Search for the cell housing the specified text and yield its [X, Y] center coordinate. 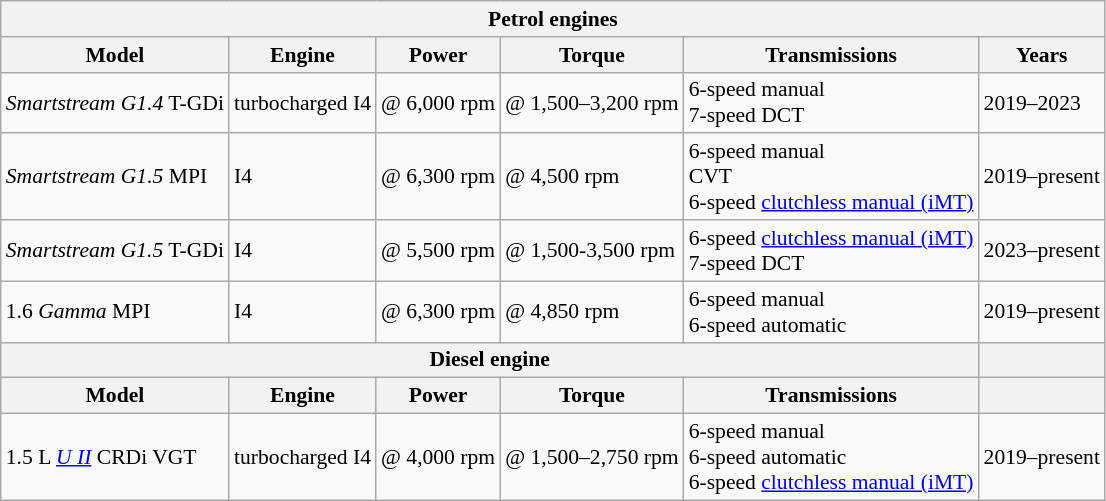
6-speed clutchless manual (iMT)7-speed DCT [832, 250]
2023–present [1042, 250]
Smartstream G1.5 T-GDi [115, 250]
6-speed manual6-speed automatic6-speed clutchless manual (iMT) [832, 458]
@ 6,000 rpm [438, 102]
Smartstream G1.5 MPI [115, 178]
1.5 L U II CRDi VGT [115, 458]
Years [1042, 55]
@ 1,500–2,750 rpm [592, 458]
6-speed manualCVT6-speed clutchless manual (iMT) [832, 178]
Diesel engine [490, 360]
2019–2023 [1042, 102]
Petrol engines [553, 19]
@ 1,500–3,200 rpm [592, 102]
6-speed manual6-speed automatic [832, 312]
Smartstream G1.4 T-GDi [115, 102]
6-speed manual7-speed DCT [832, 102]
@ 4,500 rpm [592, 178]
@ 4,000 rpm [438, 458]
@ 1,500-3,500 rpm [592, 250]
@ 5,500 rpm [438, 250]
@ 4,850 rpm [592, 312]
1.6 Gamma MPI [115, 312]
